Determine the (x, y) coordinate at the center of the cell enclosing the given text.  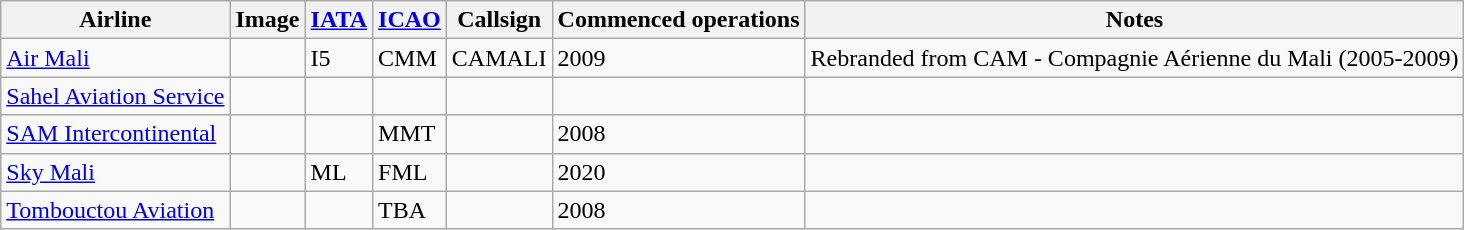
Callsign (499, 20)
SAM Intercontinental (116, 134)
ML (339, 172)
MMT (410, 134)
CAMALI (499, 58)
IATA (339, 20)
Rebranded from CAM - Compagnie Aérienne du Mali (2005-2009) (1134, 58)
Image (268, 20)
Sahel Aviation Service (116, 96)
ICAO (410, 20)
FML (410, 172)
2009 (678, 58)
CMM (410, 58)
Airline (116, 20)
TBA (410, 210)
Air Mali (116, 58)
2020 (678, 172)
I5 (339, 58)
Tombouctou Aviation (116, 210)
Sky Mali (116, 172)
Notes (1134, 20)
Commenced operations (678, 20)
